Extract the (X, Y) coordinate from the center of the cell holding the provided text.  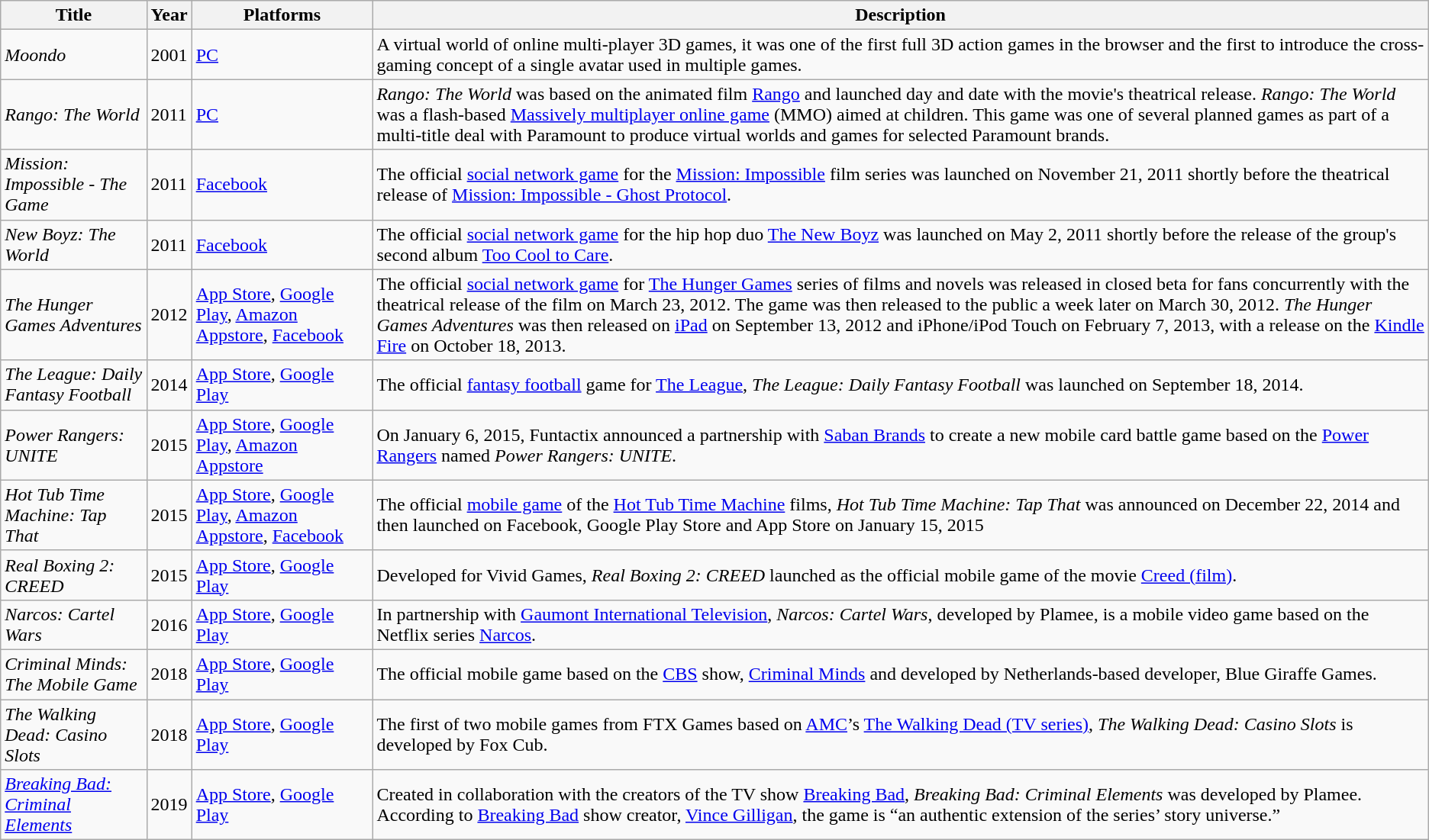
Platforms (282, 15)
App Store, Google Play, Amazon Appstore (282, 445)
New Boyz: The World (73, 244)
Hot Tub Time Machine: Tap That (73, 515)
Power Rangers: UNITE (73, 445)
Breaking Bad: Criminal Elements (73, 805)
Developed for Vivid Games, Real Boxing 2: CREED launched as the official mobile game of the movie Creed (film). (901, 575)
The Walking Dead: Casino Slots (73, 734)
2019 (169, 805)
Rango: The World (73, 114)
The Hunger Games Adventures (73, 314)
The official mobile game based on the CBS show, Criminal Minds and developed by Netherlands-based developer, Blue Giraffe Games. (901, 674)
2016 (169, 624)
Criminal Minds: The Mobile Game (73, 674)
2014 (169, 385)
Description (901, 15)
Title (73, 15)
The first of two mobile games from FTX Games based on AMC’s The Walking Dead (TV series), The Walking Dead: Casino Slots is developed by Fox Cub. (901, 734)
Mission: Impossible - The Game (73, 185)
Narcos: Cartel Wars (73, 624)
The League: Daily Fantasy Football (73, 385)
The official fantasy football game for The League, The League: Daily Fantasy Football was launched on September 18, 2014. (901, 385)
Real Boxing 2: CREED (73, 575)
Year (169, 15)
2001 (169, 55)
2012 (169, 314)
Moondo (73, 55)
